Identify which cell holds the provided text, then report its [X, Y] central coordinate. 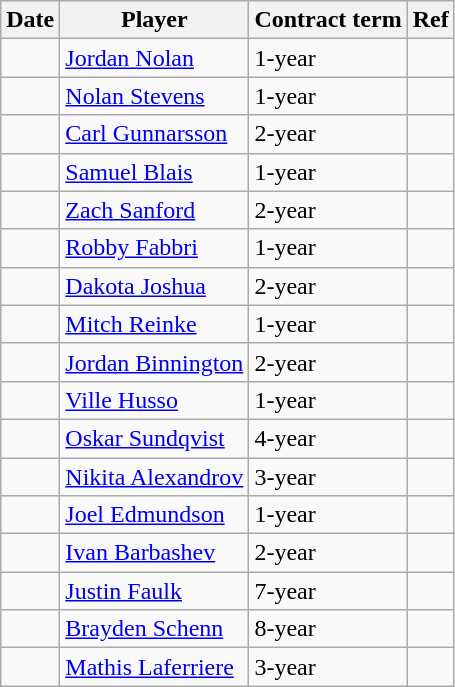
Jordan Nolan [154, 58]
Nolan Stevens [154, 96]
7-year [328, 591]
4-year [328, 438]
Carl Gunnarsson [154, 134]
Oskar Sundqvist [154, 438]
Ville Husso [154, 400]
Contract term [328, 20]
Jordan Binnington [154, 362]
Justin Faulk [154, 591]
Brayden Schenn [154, 629]
Player [154, 20]
Date [30, 20]
Mitch Reinke [154, 324]
Joel Edmundson [154, 515]
Zach Sanford [154, 210]
Mathis Laferriere [154, 667]
Robby Fabbri [154, 248]
Nikita Alexandrov [154, 477]
Samuel Blais [154, 172]
Ref [430, 20]
Dakota Joshua [154, 286]
8-year [328, 629]
Ivan Barbashev [154, 553]
